Locate the cell with the specified text and output its (X, Y) center coordinate. 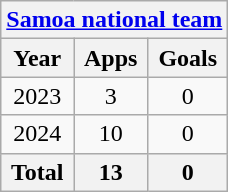
10 (111, 134)
13 (111, 172)
3 (111, 96)
2024 (38, 134)
2023 (38, 96)
Goals (188, 58)
Total (38, 172)
Year (38, 58)
Samoa national team (114, 20)
Apps (111, 58)
